Extract the [X, Y] coordinate from the center of the cell holding the provided text.  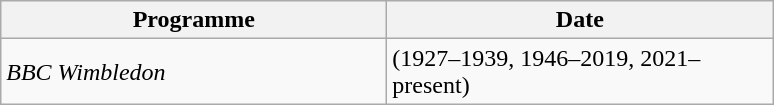
BBC Wimbledon [194, 72]
Date [580, 20]
(1927–1939, 1946–2019, 2021–present) [580, 72]
Programme [194, 20]
